Search for the cell housing the specified text and yield its (X, Y) center coordinate. 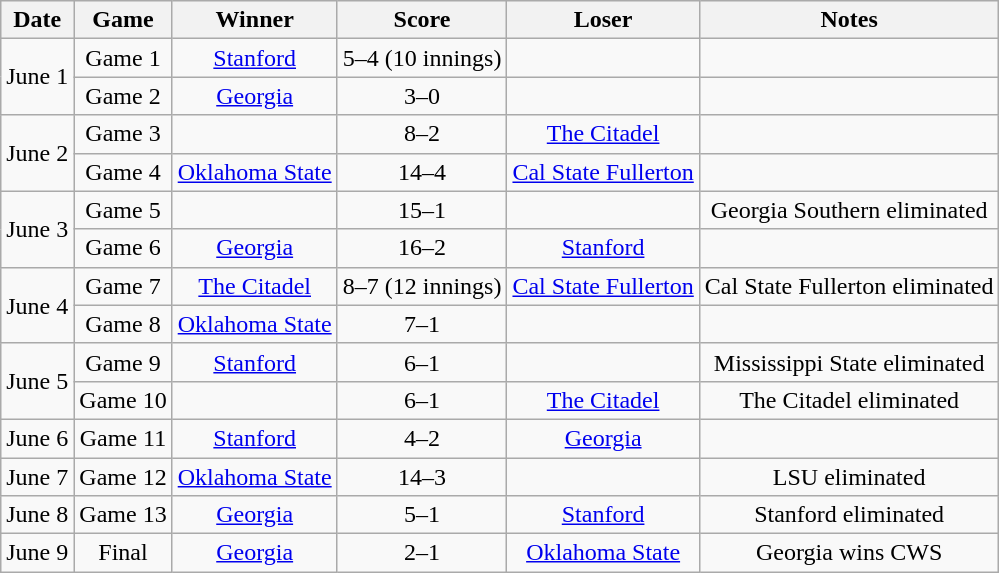
Game 10 (123, 400)
Mississippi State eliminated (849, 362)
14–3 (422, 477)
2–1 (422, 553)
Date (38, 20)
June 1 (38, 77)
Game 1 (123, 58)
June 2 (38, 153)
14–4 (422, 172)
The Citadel eliminated (849, 400)
June 8 (38, 515)
Notes (849, 20)
3–0 (422, 96)
Game 5 (123, 210)
Final (123, 553)
Game 3 (123, 134)
June 3 (38, 229)
Cal State Fullerton eliminated (849, 286)
15–1 (422, 210)
June 9 (38, 553)
Game 6 (123, 248)
June 4 (38, 305)
5–1 (422, 515)
Game 13 (123, 515)
June 7 (38, 477)
Game 2 (123, 96)
16–2 (422, 248)
Game 7 (123, 286)
June 5 (38, 381)
5–4 (10 innings) (422, 58)
Georgia Southern eliminated (849, 210)
Score (422, 20)
June 6 (38, 438)
Game 11 (123, 438)
Game 8 (123, 324)
LSU eliminated (849, 477)
Game (123, 20)
Georgia wins CWS (849, 553)
Game 12 (123, 477)
Game 4 (123, 172)
8–2 (422, 134)
Loser (603, 20)
4–2 (422, 438)
7–1 (422, 324)
Stanford eliminated (849, 515)
Game 9 (123, 362)
8–7 (12 innings) (422, 286)
Winner (254, 20)
